Find where the given text appears and provide that cell's center as (X, Y) coordinate. 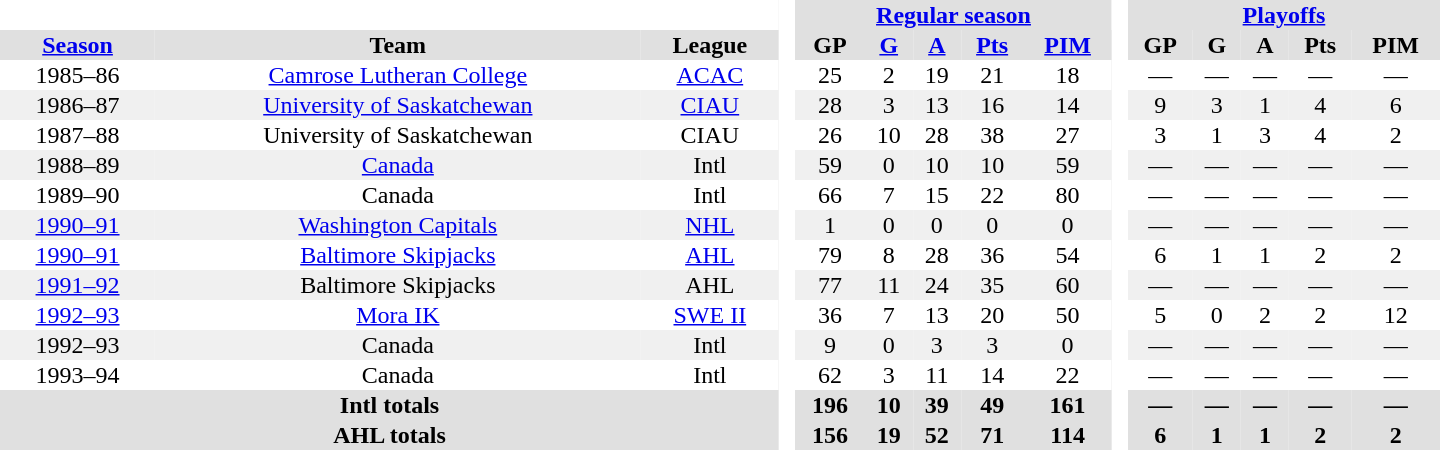
1988–89 (78, 165)
60 (1068, 285)
16 (992, 105)
NHL (710, 225)
21 (992, 75)
71 (992, 435)
12 (1396, 315)
Season (78, 45)
18 (1068, 75)
Camrose Lutheran College (398, 75)
8 (889, 255)
SWE II (710, 315)
1993–94 (78, 375)
5 (1160, 315)
24 (937, 285)
161 (1068, 405)
80 (1068, 195)
39 (937, 405)
62 (830, 375)
156 (830, 435)
Regular season (954, 15)
Mora IK (398, 315)
52 (937, 435)
50 (1068, 315)
35 (992, 285)
77 (830, 285)
26 (830, 135)
20 (992, 315)
15 (937, 195)
Intl totals (390, 405)
Team (398, 45)
38 (992, 135)
196 (830, 405)
25 (830, 75)
54 (1068, 255)
79 (830, 255)
Washington Capitals (398, 225)
ACAC (710, 75)
1986–87 (78, 105)
27 (1068, 135)
Playoffs (1284, 15)
114 (1068, 435)
49 (992, 405)
1991–92 (78, 285)
66 (830, 195)
1987–88 (78, 135)
1989–90 (78, 195)
League (710, 45)
AHL totals (390, 435)
1985–86 (78, 75)
